Return the (x, y) coordinate for the center point of the cell that contains the specified text.  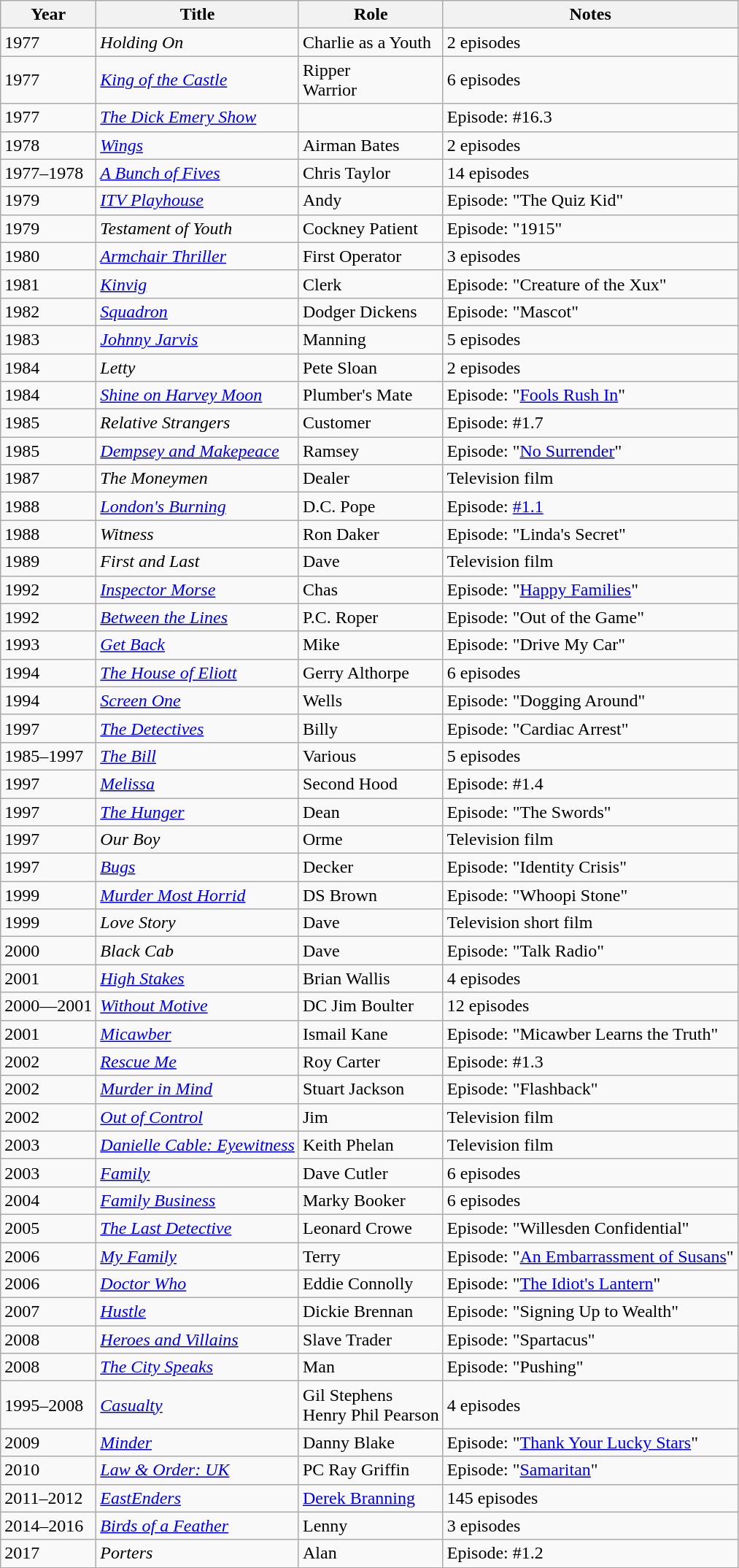
Wells (371, 700)
Law & Order: UK (198, 1470)
Episode: "No Surrender" (590, 451)
Keith Phelan (371, 1145)
Eddie Connolly (371, 1284)
Episode: "1915" (590, 228)
Episode: #1.7 (590, 423)
First and Last (198, 562)
Hustle (198, 1312)
Episode: "Flashback" (590, 1089)
Without Motive (198, 1006)
Lenny (371, 1526)
Murder Most Horrid (198, 895)
Roy Carter (371, 1062)
Ramsey (371, 451)
Episode: "An Embarrassment of Susans" (590, 1256)
Chris Taylor (371, 173)
The City Speaks (198, 1367)
12 episodes (590, 1006)
Out of Control (198, 1117)
Dean (371, 812)
Airman Bates (371, 145)
PC Ray Griffin (371, 1470)
14 episodes (590, 173)
Gerry Althorpe (371, 673)
Porters (198, 1553)
Notes (590, 15)
Ismail Kane (371, 1034)
Chas (371, 590)
King of the Castle (198, 80)
Episode: "Fools Rush In" (590, 395)
1981 (48, 284)
Jim (371, 1117)
Manning (371, 339)
1993 (48, 645)
Various (371, 756)
Squadron (198, 312)
Episode: #1.1 (590, 506)
Mike (371, 645)
Episode: "Happy Families" (590, 590)
1985–1997 (48, 756)
Love Story (198, 923)
Marky Booker (371, 1200)
Rescue Me (198, 1062)
Episode: #16.3 (590, 117)
The Last Detective (198, 1228)
Stuart Jackson (371, 1089)
Andy (371, 201)
1987 (48, 479)
Danielle Cable: Eyewitness (198, 1145)
First Operator (371, 256)
Johnny Jarvis (198, 339)
Orme (371, 840)
1982 (48, 312)
Gil StephensHenry Phil Pearson (371, 1405)
The Bill (198, 756)
Billy (371, 728)
Pete Sloan (371, 367)
Episode: "Talk Radio" (590, 951)
Birds of a Feather (198, 1526)
Episode: "Out of the Game" (590, 617)
The House of Eliott (198, 673)
2014–2016 (48, 1526)
Between the Lines (198, 617)
Inspector Morse (198, 590)
2010 (48, 1470)
Episode: "Mascot" (590, 312)
Micawber (198, 1034)
Alan (371, 1553)
2009 (48, 1443)
Episode: "Cardiac Arrest" (590, 728)
Episode: "Spartacus" (590, 1340)
Family Business (198, 1200)
Episode: "Creature of the Xux" (590, 284)
Decker (371, 868)
Casualty (198, 1405)
2007 (48, 1312)
Leonard Crowe (371, 1228)
Ron Daker (371, 534)
Episode: "The Swords" (590, 812)
The Moneymen (198, 479)
A Bunch of Fives (198, 173)
Shine on Harvey Moon (198, 395)
Episode: #1.4 (590, 784)
Dickie Brennan (371, 1312)
Black Cab (198, 951)
Relative Strangers (198, 423)
High Stakes (198, 978)
D.C. Pope (371, 506)
Episode: "The Idiot's Lantern" (590, 1284)
Minder (198, 1443)
DC Jim Boulter (371, 1006)
2005 (48, 1228)
Our Boy (198, 840)
EastEnders (198, 1498)
Wings (198, 145)
Family (198, 1173)
1978 (48, 145)
2004 (48, 1200)
Dempsey and Makepeace (198, 451)
Man (371, 1367)
Letty (198, 367)
Dodger Dickens (371, 312)
Episode: "Willesden Confidential" (590, 1228)
Derek Branning (371, 1498)
Brian Wallis (371, 978)
Murder in Mind (198, 1089)
Get Back (198, 645)
Episode: "Signing Up to Wealth" (590, 1312)
Year (48, 15)
2000—2001 (48, 1006)
Clerk (371, 284)
2000 (48, 951)
Episode: "Identity Crisis" (590, 868)
1980 (48, 256)
Dealer (371, 479)
Episode: "Pushing" (590, 1367)
Episode: "Thank Your Lucky Stars" (590, 1443)
Episode: #1.3 (590, 1062)
Heroes and Villains (198, 1340)
Episode: "Micawber Learns the Truth" (590, 1034)
Melissa (198, 784)
Television short film (590, 923)
Cockney Patient (371, 228)
Plumber's Mate (371, 395)
Witness (198, 534)
My Family (198, 1256)
The Hunger (198, 812)
Testament of Youth (198, 228)
The Detectives (198, 728)
2011–2012 (48, 1498)
ITV Playhouse (198, 201)
Slave Trader (371, 1340)
Episode: "The Quiz Kid" (590, 201)
Episode: #1.2 (590, 1553)
Bugs (198, 868)
RipperWarrior (371, 80)
Customer (371, 423)
Episode: "Linda's Secret" (590, 534)
1983 (48, 339)
Episode: "Whoopi Stone" (590, 895)
1995–2008 (48, 1405)
Dave Cutler (371, 1173)
2017 (48, 1553)
London's Burning (198, 506)
1989 (48, 562)
Title (198, 15)
Episode: "Drive My Car" (590, 645)
1977–1978 (48, 173)
Episode: "Dogging Around" (590, 700)
Second Hood (371, 784)
Episode: "Samaritan" (590, 1470)
145 episodes (590, 1498)
DS Brown (371, 895)
P.C. Roper (371, 617)
The Dick Emery Show (198, 117)
Danny Blake (371, 1443)
Armchair Thriller (198, 256)
Role (371, 15)
Terry (371, 1256)
Holding On (198, 42)
Doctor Who (198, 1284)
Kinvig (198, 284)
Charlie as a Youth (371, 42)
Screen One (198, 700)
